Provide the [x, y] coordinate of the cell's center where the given text is located.  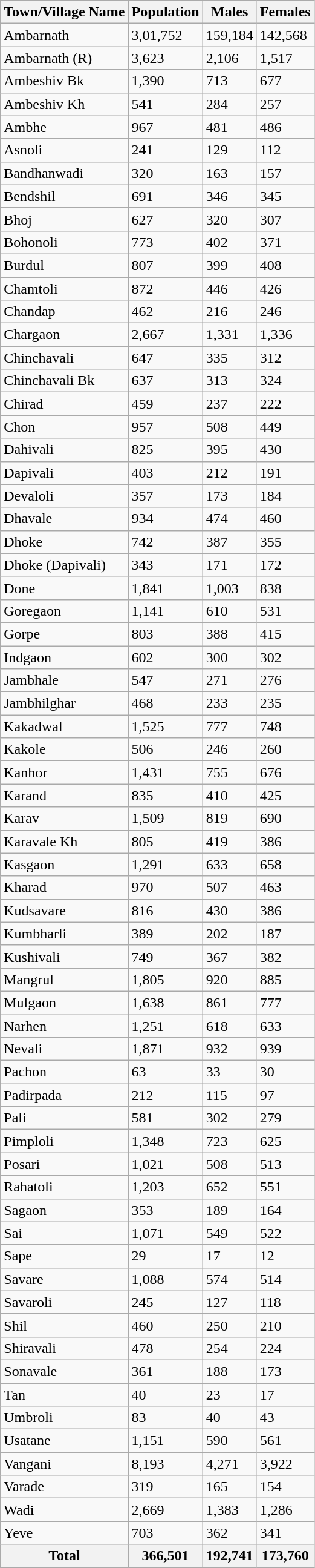
366,501 [166, 1556]
402 [230, 242]
541 [166, 104]
23 [230, 1394]
Chinchavali [64, 358]
Males [230, 12]
300 [230, 657]
1,151 [166, 1441]
Kasgaon [64, 865]
210 [285, 1325]
2,106 [230, 58]
184 [285, 496]
Kanhor [64, 772]
1,286 [285, 1510]
1,336 [285, 335]
Tan [64, 1394]
164 [285, 1210]
474 [230, 519]
449 [285, 427]
Chandap [64, 312]
825 [166, 450]
Bandhanwadi [64, 173]
346 [230, 196]
Dahivali [64, 450]
885 [285, 980]
Rahatoli [64, 1187]
463 [285, 888]
361 [166, 1371]
118 [285, 1302]
723 [230, 1141]
676 [285, 772]
382 [285, 957]
590 [230, 1441]
803 [166, 634]
Ambarnath (R) [64, 58]
Chirad [64, 404]
387 [230, 542]
Dapivali [64, 473]
970 [166, 888]
Chon [64, 427]
191 [285, 473]
355 [285, 542]
514 [285, 1279]
165 [230, 1487]
353 [166, 1210]
307 [285, 219]
Goregaon [64, 611]
647 [166, 358]
3,01,752 [166, 35]
188 [230, 1371]
224 [285, 1348]
112 [285, 150]
690 [285, 819]
312 [285, 358]
637 [166, 381]
341 [285, 1533]
Gorpe [64, 634]
415 [285, 634]
257 [285, 104]
1,141 [166, 611]
1,431 [166, 772]
934 [166, 519]
Narhen [64, 1026]
1,517 [285, 58]
159,184 [230, 35]
367 [230, 957]
Town/Village Name [64, 12]
652 [230, 1187]
1,383 [230, 1510]
Jambhilghar [64, 703]
677 [285, 81]
749 [166, 957]
Umbroli [64, 1418]
Dhoke [64, 542]
97 [285, 1095]
142,568 [285, 35]
618 [230, 1026]
202 [230, 934]
284 [230, 104]
410 [230, 796]
399 [230, 265]
Population [166, 12]
172 [285, 565]
403 [166, 473]
462 [166, 312]
Asnoli [64, 150]
163 [230, 173]
Varade [64, 1487]
691 [166, 196]
Chamtoli [64, 289]
625 [285, 1141]
63 [166, 1072]
Kumbharli [64, 934]
Chinchavali Bk [64, 381]
187 [285, 934]
Wadi [64, 1510]
1,390 [166, 81]
627 [166, 219]
861 [230, 1003]
581 [166, 1118]
507 [230, 888]
237 [230, 404]
1,331 [230, 335]
478 [166, 1348]
574 [230, 1279]
957 [166, 427]
Devaloli [64, 496]
216 [230, 312]
713 [230, 81]
425 [285, 796]
2,667 [166, 335]
1,291 [166, 865]
Burdul [64, 265]
Indgaon [64, 657]
Kushivali [64, 957]
271 [230, 680]
Usatane [64, 1441]
Kakadwal [64, 726]
192,741 [230, 1556]
Ambeshiv Bk [64, 81]
389 [166, 934]
3,922 [285, 1464]
4,271 [230, 1464]
1,203 [166, 1187]
Pali [64, 1118]
157 [285, 173]
426 [285, 289]
343 [166, 565]
1,805 [166, 980]
1,525 [166, 726]
Shiravali [64, 1348]
Kudsavare [64, 911]
357 [166, 496]
Females [285, 12]
481 [230, 127]
Kakole [64, 749]
171 [230, 565]
Mangrul [64, 980]
222 [285, 404]
313 [230, 381]
513 [285, 1164]
154 [285, 1487]
1,841 [166, 588]
Sape [64, 1256]
241 [166, 150]
486 [285, 127]
2,669 [166, 1510]
3,623 [166, 58]
Sagaon [64, 1210]
Vangani [64, 1464]
371 [285, 242]
549 [230, 1233]
408 [285, 265]
29 [166, 1256]
1,871 [166, 1049]
531 [285, 611]
127 [230, 1302]
Bhoj [64, 219]
233 [230, 703]
Bendshil [64, 196]
189 [230, 1210]
742 [166, 542]
Chargaon [64, 335]
Total [64, 1556]
872 [166, 289]
319 [166, 1487]
Karavale Kh [64, 842]
Pimploli [64, 1141]
658 [285, 865]
838 [285, 588]
1,071 [166, 1233]
173,760 [285, 1556]
260 [285, 749]
Padirpada [64, 1095]
551 [285, 1187]
Jambhale [64, 680]
547 [166, 680]
254 [230, 1348]
30 [285, 1072]
324 [285, 381]
419 [230, 842]
12 [285, 1256]
459 [166, 404]
939 [285, 1049]
602 [166, 657]
245 [166, 1302]
835 [166, 796]
8,193 [166, 1464]
506 [166, 749]
1,638 [166, 1003]
932 [230, 1049]
Dhavale [64, 519]
446 [230, 289]
395 [230, 450]
Mulgaon [64, 1003]
Ambeshiv Kh [64, 104]
276 [285, 680]
1,348 [166, 1141]
335 [230, 358]
Ambhe [64, 127]
Yeve [64, 1533]
773 [166, 242]
235 [285, 703]
Done [64, 588]
Kharad [64, 888]
129 [230, 150]
Ambarnath [64, 35]
1,251 [166, 1026]
Karav [64, 819]
920 [230, 980]
468 [166, 703]
Sai [64, 1233]
Shil [64, 1325]
703 [166, 1533]
Bohonoli [64, 242]
1,088 [166, 1279]
345 [285, 196]
748 [285, 726]
805 [166, 842]
1,021 [166, 1164]
Dhoke (Dapivali) [64, 565]
755 [230, 772]
610 [230, 611]
561 [285, 1441]
819 [230, 819]
967 [166, 127]
Sonavale [64, 1371]
Pachon [64, 1072]
33 [230, 1072]
Savaroli [64, 1302]
1,003 [230, 588]
250 [230, 1325]
Posari [64, 1164]
Nevali [64, 1049]
388 [230, 634]
Karand [64, 796]
279 [285, 1118]
Savare [64, 1279]
807 [166, 265]
83 [166, 1418]
1,509 [166, 819]
522 [285, 1233]
43 [285, 1418]
816 [166, 911]
362 [230, 1533]
115 [230, 1095]
